Search for the cell housing the specified text and yield its (x, y) center coordinate. 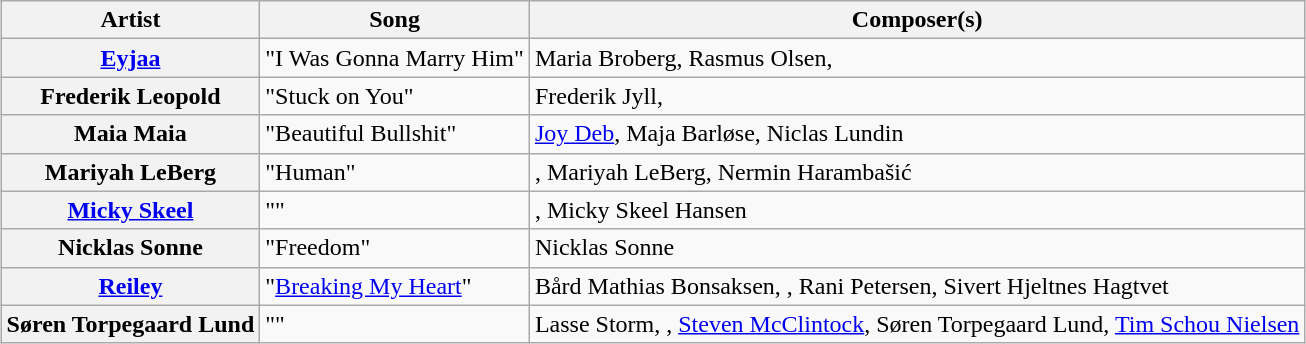
Eyjaa (130, 58)
"Stuck on You" (395, 96)
Lasse Storm, , Steven McClintock, Søren Torpegaard Lund, Tim Schou Nielsen (917, 324)
Joy Deb, Maja Barløse, Niclas Lundin (917, 134)
Søren Torpegaard Lund (130, 324)
"Human" (395, 172)
Micky Skeel (130, 210)
, Mariyah LeBerg, Nermin Harambašić (917, 172)
Frederik Leopold (130, 96)
Frederik Jyll, (917, 96)
Maria Broberg, Rasmus Olsen, (917, 58)
Maia Maia (130, 134)
Composer(s) (917, 20)
Song (395, 20)
"Freedom" (395, 248)
Bård Mathias Bonsaksen, , Rani Petersen, Sivert Hjeltnes Hagtvet (917, 286)
Artist (130, 20)
"Beautiful Bullshit" (395, 134)
Mariyah LeBerg (130, 172)
"I Was Gonna Marry Him" (395, 58)
"Breaking My Heart" (395, 286)
, Micky Skeel Hansen (917, 210)
Reiley (130, 286)
